Return the (X, Y) coordinate for the center point of the cell that contains the specified text.  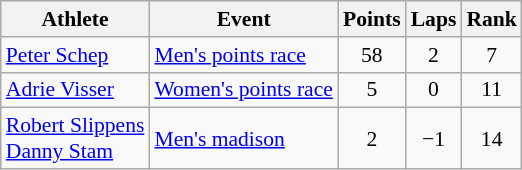
−1 (434, 138)
5 (372, 90)
Adrie Visser (76, 90)
Event (244, 19)
0 (434, 90)
7 (492, 55)
Points (372, 19)
Athlete (76, 19)
Laps (434, 19)
58 (372, 55)
14 (492, 138)
11 (492, 90)
Men's points race (244, 55)
Peter Schep (76, 55)
Rank (492, 19)
Robert SlippensDanny Stam (76, 138)
Men's madison (244, 138)
Women's points race (244, 90)
